Return the [X, Y] coordinate for the center point of the cell that contains the specified text.  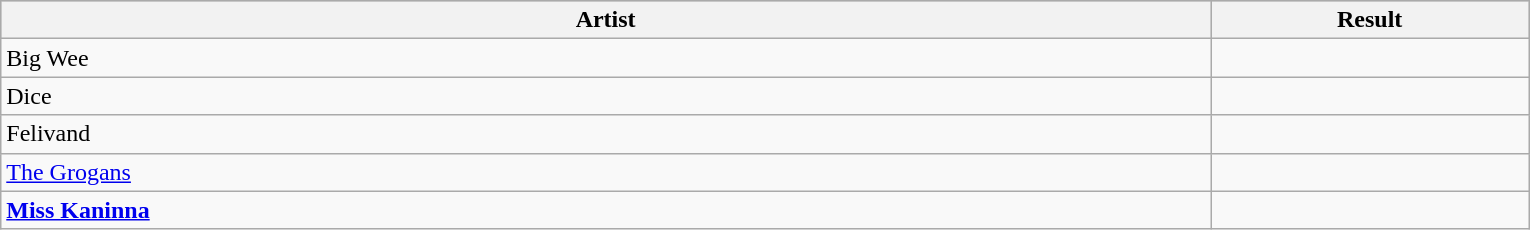
Felivand [606, 134]
Miss Kaninna [606, 210]
Artist [606, 20]
The Grogans [606, 172]
Big Wee [606, 58]
Result [1369, 20]
Dice [606, 96]
